Extract the (X, Y) coordinate from the center of the cell holding the provided text.  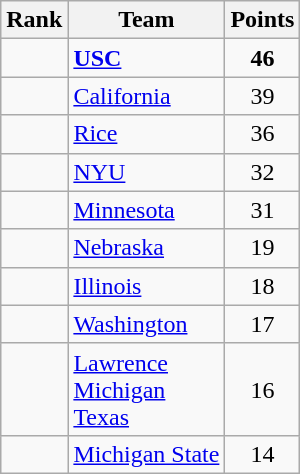
17 (262, 324)
36 (262, 134)
39 (262, 96)
Rice (146, 134)
19 (262, 248)
18 (262, 286)
14 (262, 454)
46 (262, 58)
Points (262, 20)
NYU (146, 172)
California (146, 96)
Nebraska (146, 248)
31 (262, 210)
USC (146, 58)
Illinois (146, 286)
Rank (34, 20)
Michigan State (146, 454)
LawrenceMichiganTexas (146, 389)
Washington (146, 324)
Minnesota (146, 210)
32 (262, 172)
Team (146, 20)
16 (262, 389)
